Search for the cell housing the specified text and yield its (X, Y) center coordinate. 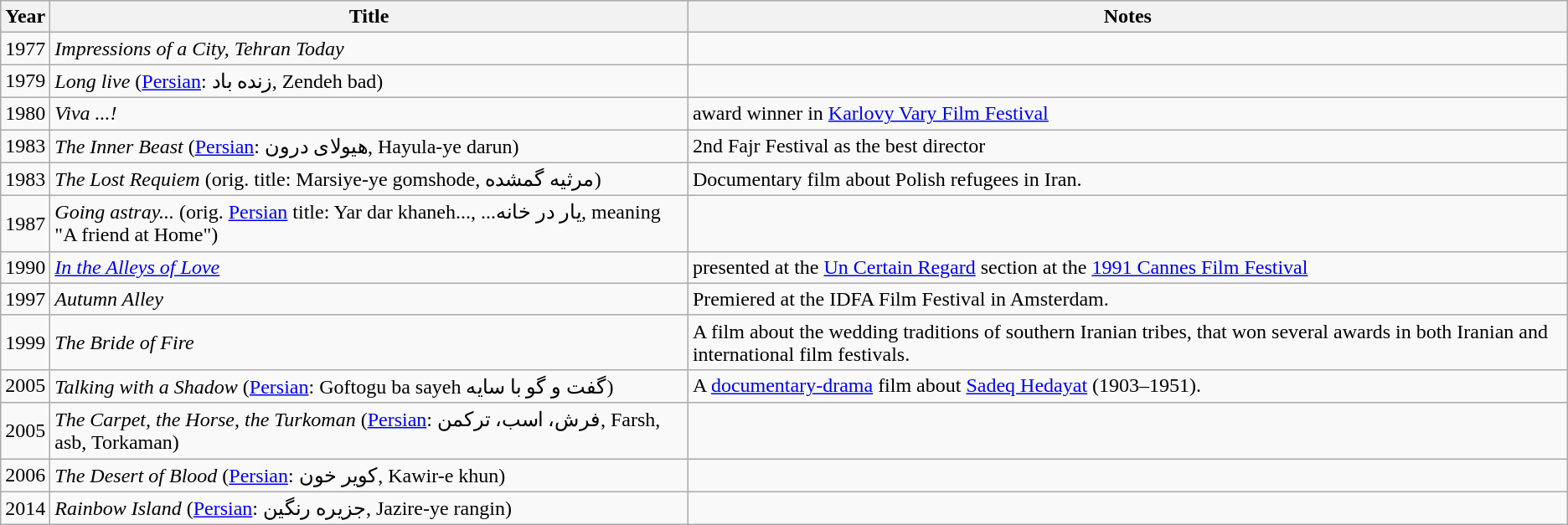
Documentary film about Polish refugees in Iran. (1127, 179)
The Desert of Blood (Persian: کویر خون, Kawir-e khun) (369, 476)
1977 (25, 49)
Talking with a Shadow (Persian: Goftogu ba sayeh گفت و گو با سایه) (369, 386)
Title (369, 17)
Year (25, 17)
Viva ...! (369, 113)
2nd Fajr Festival as the best director (1127, 146)
1980 (25, 113)
Premiered at the IDFA Film Festival in Amsterdam. (1127, 299)
2006 (25, 476)
Rainbow Island (Persian: جزیره رنگین, Jazire-ye rangin) (369, 508)
1990 (25, 267)
award winner in Karlovy Vary Film Festival (1127, 113)
1987 (25, 224)
Long live (Persian: زنده باد, Zendeh bad) (369, 81)
2014 (25, 508)
A film about the wedding traditions of southern Iranian tribes, that won several awards in both Iranian and international film festivals. (1127, 342)
presented at the Un Certain Regard section at the 1991 Cannes Film Festival (1127, 267)
Notes (1127, 17)
Going astray... (orig. Persian title: Yar dar khaneh..., ...یار در خانه, meaning "A friend at Home") (369, 224)
1979 (25, 81)
In the Alleys of Love (369, 267)
The Carpet, the Horse, the Turkoman (Persian: فرش، اسب، ترکمن, Farsh, asb, Torkaman) (369, 430)
Autumn Alley (369, 299)
1997 (25, 299)
1999 (25, 342)
A documentary-drama film about Sadeq Hedayat (1903–1951). (1127, 386)
The Lost Requiem (orig. title: Marsiye-ye gomshode, مرثیه گمشده) (369, 179)
The Bride of Fire (369, 342)
The Inner Beast (Persian: هیولای درون, Hayula-ye darun) (369, 146)
Impressions of a City, Tehran Today (369, 49)
